Find where the given text appears and provide that cell's center as [X, Y] coordinate. 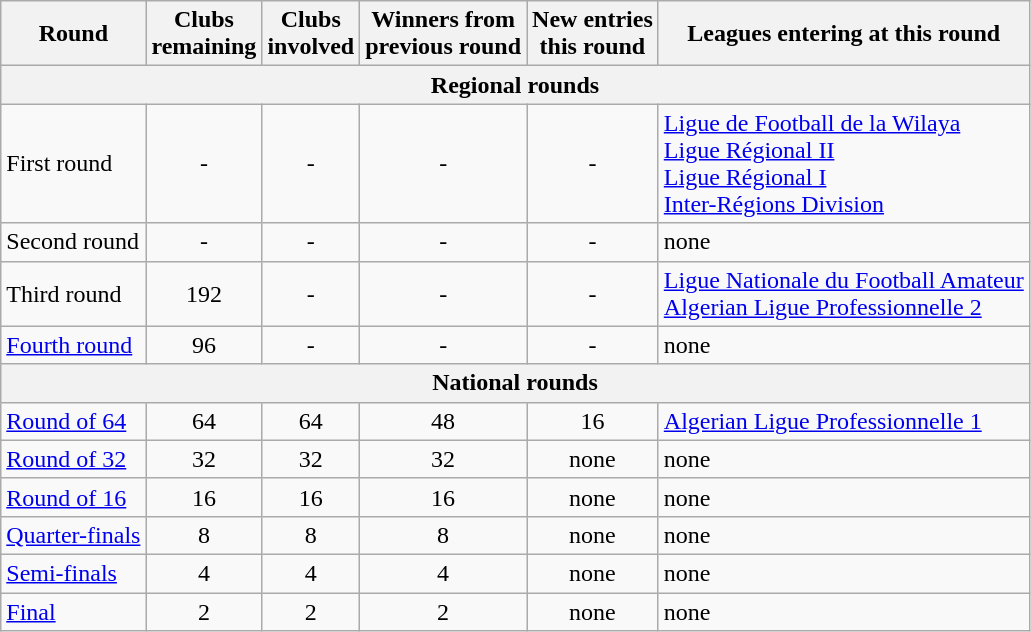
Ligue Nationale du Football AmateurAlgerian Ligue Professionnelle 2 [844, 294]
First round [74, 164]
Quarter-finals [74, 535]
Clubsremaining [204, 34]
Ligue de Football de la WilayaLigue Régional IILigue Régional IInter-Régions Division [844, 164]
Round of 64 [74, 421]
Regional rounds [516, 85]
Round [74, 34]
National rounds [516, 383]
Third round [74, 294]
48 [444, 421]
Second round [74, 242]
Leagues entering at this round [844, 34]
Winners fromprevious round [444, 34]
Algerian Ligue Professionnelle 1 [844, 421]
Round of 16 [74, 497]
Fourth round [74, 345]
Clubsinvolved [311, 34]
New entriesthis round [593, 34]
Final [74, 611]
Round of 32 [74, 459]
Semi-finals [74, 573]
192 [204, 294]
96 [204, 345]
